Output the (X, Y) coordinate of the center of the cell containing the given text.  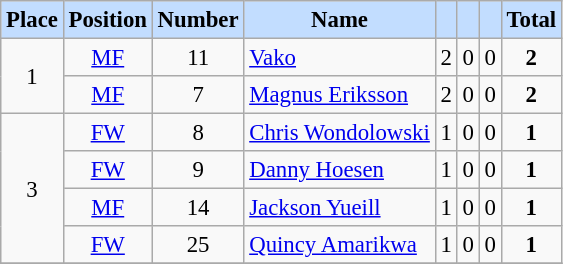
14 (198, 208)
25 (198, 245)
9 (198, 170)
Quincy Amarikwa (340, 245)
Magnus Eriksson (340, 95)
Number (198, 20)
Name (340, 20)
Place (32, 20)
Vako (340, 58)
Position (108, 20)
Total (531, 20)
3 (32, 189)
8 (198, 133)
Danny Hoesen (340, 170)
Chris Wondolowski (340, 133)
7 (198, 95)
Jackson Yueill (340, 208)
11 (198, 58)
